Provide the (x, y) coordinate of the cell's center where the given text is located.  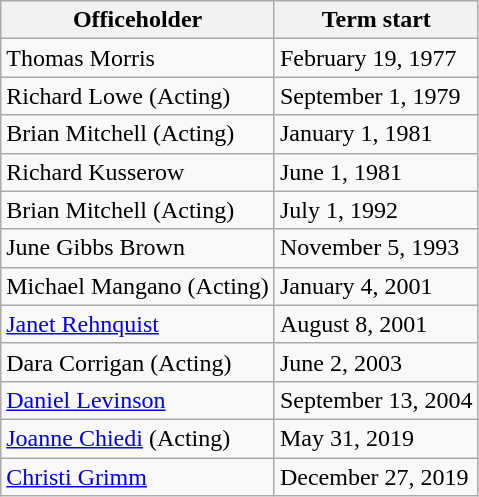
May 31, 2019 (376, 438)
Richard Lowe (Acting) (138, 96)
Term start (376, 20)
February 19, 1977 (376, 58)
September 1, 1979 (376, 96)
September 13, 2004 (376, 400)
June 1, 1981 (376, 172)
January 1, 1981 (376, 134)
January 4, 2001 (376, 286)
Thomas Morris (138, 58)
June Gibbs Brown (138, 248)
Joanne Chiedi (Acting) (138, 438)
August 8, 2001 (376, 324)
December 27, 2019 (376, 477)
July 1, 1992 (376, 210)
Janet Rehnquist (138, 324)
Daniel Levinson (138, 400)
November 5, 1993 (376, 248)
June 2, 2003 (376, 362)
Dara Corrigan (Acting) (138, 362)
Michael Mangano (Acting) (138, 286)
Officeholder (138, 20)
Christi Grimm (138, 477)
Richard Kusserow (138, 172)
